Return the (X, Y) coordinate for the center point of the cell that contains the specified text.  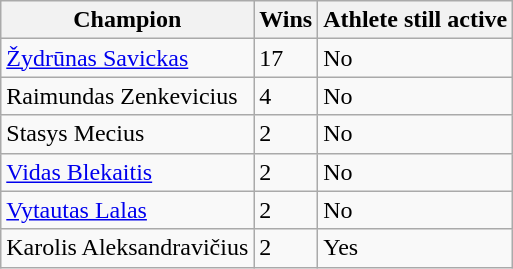
Stasys Mecius (128, 134)
4 (286, 96)
Vytautas Lalas (128, 210)
Raimundas Zenkevicius (128, 96)
Champion (128, 20)
Vidas Blekaitis (128, 172)
Yes (416, 248)
Athlete still active (416, 20)
17 (286, 58)
Karolis Aleksandravičius (128, 248)
Wins (286, 20)
Žydrūnas Savickas (128, 58)
